Extract the [X, Y] coordinate from the center of the cell holding the provided text.  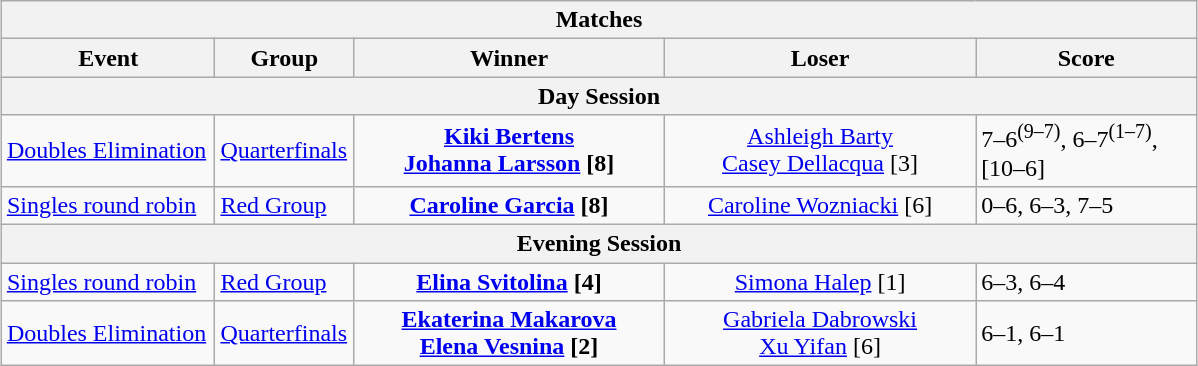
Group [284, 58]
6–1, 6–1 [1086, 334]
Caroline Garcia [8] [508, 205]
Ashleigh Barty Casey Dellacqua [3] [820, 151]
Winner [508, 58]
Kiki Bertens Johanna Larsson [8] [508, 151]
Event [108, 58]
7–6(9–7), 6–7(1–7), [10–6] [1086, 151]
Caroline Wozniacki [6] [820, 205]
Score [1086, 58]
6–3, 6–4 [1086, 282]
Simona Halep [1] [820, 282]
Evening Session [598, 244]
Day Session [598, 96]
Gabriela Dabrowski Xu Yifan [6] [820, 334]
Loser [820, 58]
Matches [598, 20]
0–6, 6–3, 7–5 [1086, 205]
Ekaterina Makarova Elena Vesnina [2] [508, 334]
Elina Svitolina [4] [508, 282]
